Identify which cell holds the provided text, then report its (x, y) central coordinate. 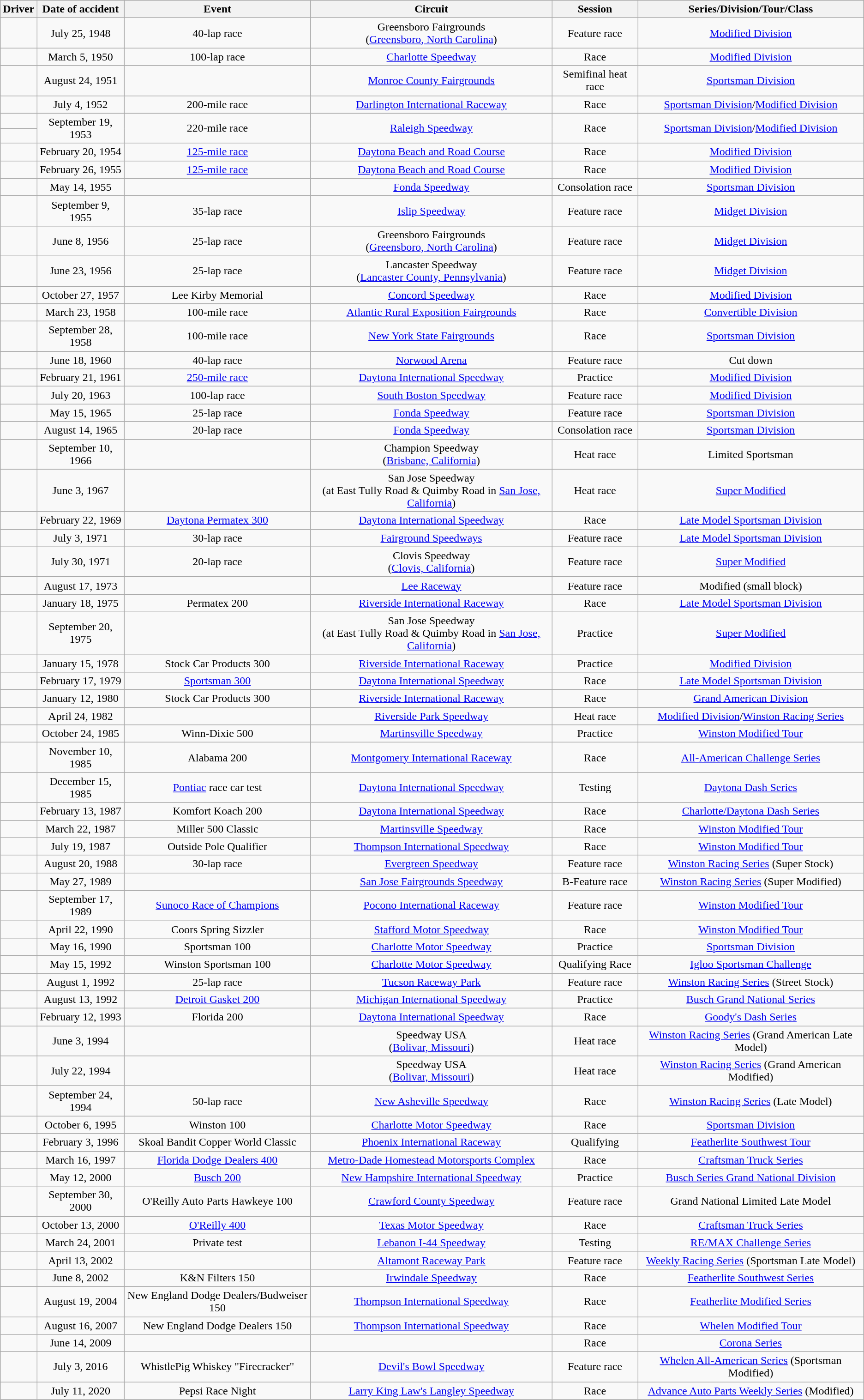
Winston Sportsman 100 (217, 964)
Grand American Division (751, 699)
Pocono International Raceway (432, 905)
RE/MAX Challenge Series (751, 1243)
New England Dodge Dealers/Budweiser 150 (217, 1301)
July 19, 1987 (80, 846)
January 18, 1975 (80, 603)
March 16, 1997 (80, 1160)
Busch Series Grand National Division (751, 1177)
March 22, 1987 (80, 829)
Winston Racing Series (Late Model) (751, 1101)
Irwindale Speedway (432, 1278)
Modified (small block) (751, 585)
Coors Spring Sizzler (217, 929)
May 16, 1990 (80, 947)
New England Dodge Dealers 150 (217, 1326)
B-Feature race (594, 881)
February 3, 1996 (80, 1142)
March 24, 2001 (80, 1243)
Whelen Modified Tour (751, 1326)
July 30, 1971 (80, 561)
South Boston Speedway (432, 395)
Busch 200 (217, 1177)
Qualifying Race (594, 964)
June 18, 1960 (80, 360)
March 5, 1950 (80, 57)
Pontiac race car test (217, 788)
Circuit (432, 9)
Limited Sportsman (751, 454)
Series/Division/Tour/Class (751, 9)
Advance Auto Parts Weekly Series (Modified) (751, 1391)
Winn-Dixie 500 (217, 734)
Date of accident (80, 9)
Pepsi Race Night (217, 1391)
Winston Racing Series (Street Stock) (751, 982)
Montgomery International Raceway (432, 757)
Skoal Bandit Copper World Classic (217, 1142)
220-mile race (217, 128)
Goody's Dash Series (751, 1017)
Raleigh Speedway (432, 128)
September 10, 1966 (80, 454)
Lebanon I-44 Speedway (432, 1243)
Winston Racing Series (Grand American Modified) (751, 1071)
Convertible Division (751, 313)
Phoenix International Raceway (432, 1142)
April 13, 2002 (80, 1260)
Winston Racing Series (Super Stock) (751, 864)
Lee Raceway (432, 585)
Charlotte Speedway (432, 57)
250-mile race (217, 378)
February 20, 1954 (80, 152)
Daytona Permatex 300 (217, 520)
Evergreen Speedway (432, 864)
May 27, 1989 (80, 881)
February 26, 1955 (80, 169)
August 13, 1992 (80, 1000)
May 12, 2000 (80, 1177)
Semifinal heat race (594, 80)
July 4, 1952 (80, 104)
September 17, 1989 (80, 905)
October 24, 1985 (80, 734)
K&N Filters 150 (217, 1278)
August 17, 1973 (80, 585)
September 19, 1953 (80, 128)
Driver (18, 9)
Sportsman 300 (217, 681)
December 15, 1985 (80, 788)
New York State Fairgrounds (432, 336)
Clovis Speedway(Clovis, California) (432, 561)
Featherlite Southwest Tour (751, 1142)
Michigan International Speedway (432, 1000)
March 23, 1958 (80, 313)
Atlantic Rural Exposition Fairgrounds (432, 313)
35-lap race (217, 211)
Corona Series (751, 1343)
Detroit Gasket 200 (217, 1000)
Winston Racing Series (Grand American Late Model) (751, 1041)
July 22, 1994 (80, 1071)
Concord Speedway (432, 295)
January 15, 1978 (80, 664)
June 3, 1967 (80, 490)
Fairground Speedways (432, 538)
May 14, 1955 (80, 187)
February 12, 1993 (80, 1017)
Darlington International Raceway (432, 104)
July 25, 1948 (80, 33)
August 20, 1988 (80, 864)
Modified Division/Winston Racing Series (751, 716)
January 12, 1980 (80, 699)
September 9, 1955 (80, 211)
July 3, 2016 (80, 1367)
Qualifying (594, 1142)
50-lap race (217, 1101)
San Jose Fairgrounds Speedway (432, 881)
Private test (217, 1243)
Grand National Limited Late Model (751, 1201)
April 22, 1990 (80, 929)
Charlotte/Daytona Dash Series (751, 811)
Featherlite Southwest Series (751, 1278)
Metro-Dade Homestead Motorsports Complex (432, 1160)
August 19, 2004 (80, 1301)
February 21, 1961 (80, 378)
September 30, 2000 (80, 1201)
Crawford County Speedway (432, 1201)
February 17, 1979 (80, 681)
Norwood Arena (432, 360)
WhistlePig Whiskey "Firecracker" (217, 1367)
October 6, 1995 (80, 1125)
July 3, 1971 (80, 538)
October 13, 2000 (80, 1225)
July 20, 1963 (80, 395)
August 16, 2007 (80, 1326)
Miller 500 Classic (217, 829)
May 15, 1965 (80, 413)
April 24, 1982 (80, 716)
June 3, 1994 (80, 1041)
February 13, 1987 (80, 811)
Stafford Motor Speedway (432, 929)
Session (594, 9)
Lancaster Speedway(Lancaster County, Pennsylvania) (432, 271)
Alabama 200 (217, 757)
Sportsman 100 (217, 947)
Cut down (751, 360)
August 1, 1992 (80, 982)
Komfort Koach 200 (217, 811)
October 27, 1957 (80, 295)
Permatex 200 (217, 603)
August 24, 1951 (80, 80)
Champion Speedway(Brisbane, California) (432, 454)
Weekly Racing Series (Sportsman Late Model) (751, 1260)
Larry King Law's Langley Speedway (432, 1391)
June 23, 1956 (80, 271)
September 28, 1958 (80, 336)
New Asheville Speedway (432, 1101)
Winston 100 (217, 1125)
Event (217, 9)
O'Reilly Auto Parts Hawkeye 100 (217, 1201)
200-mile race (217, 104)
July 11, 2020 (80, 1391)
Sunoco Race of Champions (217, 905)
New Hampshire International Speedway (432, 1177)
Islip Speedway (432, 211)
Riverside Park Speedway (432, 716)
June 8, 2002 (80, 1278)
Monroe County Fairgrounds (432, 80)
Winston Racing Series (Super Modified) (751, 881)
Florida Dodge Dealers 400 (217, 1160)
Devil's Bowl Speedway (432, 1367)
November 10, 1985 (80, 757)
Whelen All-American Series (Sportsman Modified) (751, 1367)
Florida 200 (217, 1017)
Texas Motor Speedway (432, 1225)
May 15, 1992 (80, 964)
August 14, 1965 (80, 430)
September 20, 1975 (80, 633)
Altamont Raceway Park (432, 1260)
June 14, 2009 (80, 1343)
Daytona Dash Series (751, 788)
June 8, 1956 (80, 241)
Lee Kirby Memorial (217, 295)
O'Reilly 400 (217, 1225)
Outside Pole Qualifier (217, 846)
All-American Challenge Series (751, 757)
February 22, 1969 (80, 520)
Tucson Raceway Park (432, 982)
Igloo Sportsman Challenge (751, 964)
Featherlite Modified Series (751, 1301)
Busch Grand National Series (751, 1000)
September 24, 1994 (80, 1101)
